Identify which cell holds the provided text, then report its (x, y) central coordinate. 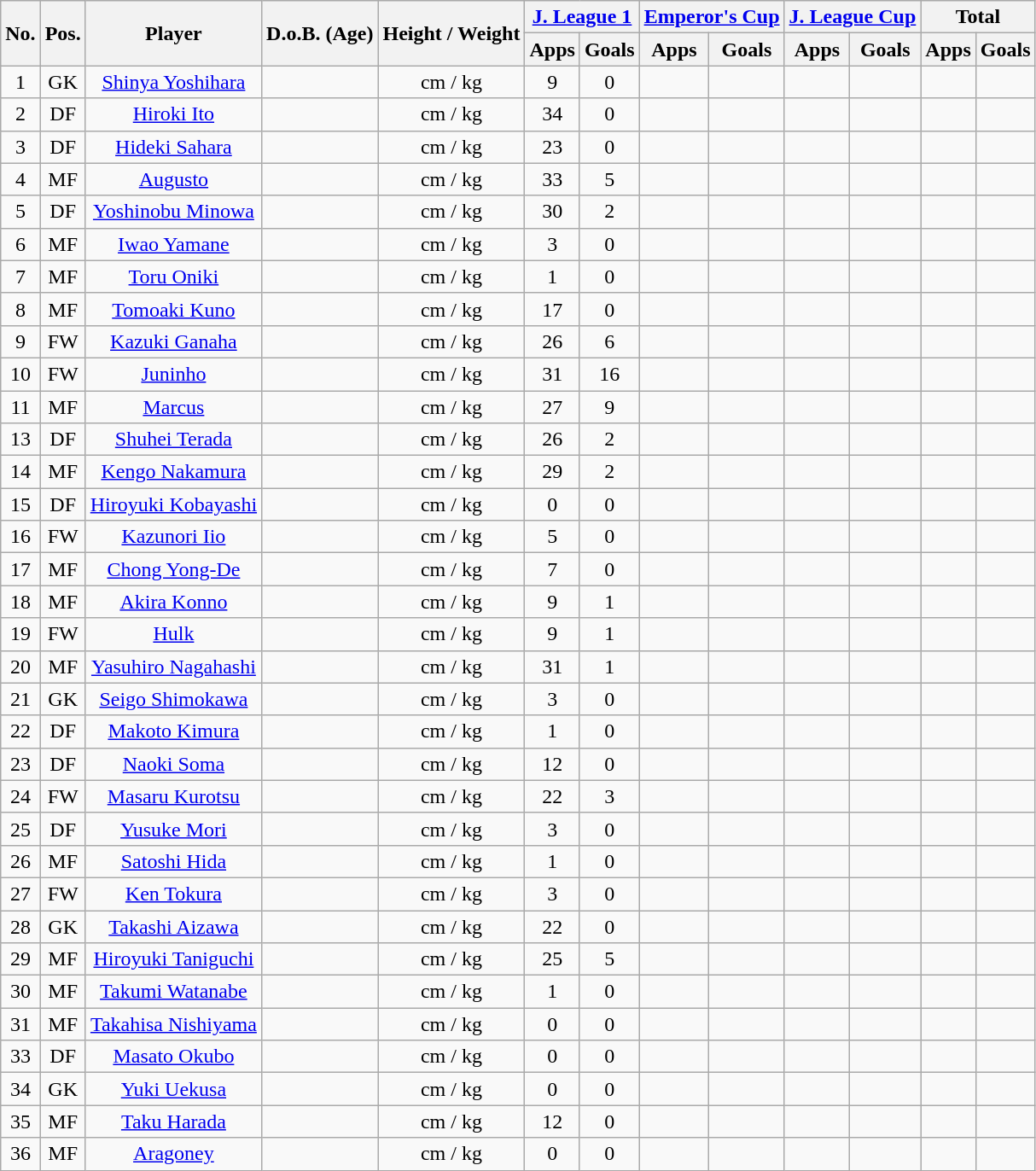
35 (20, 1121)
Akira Konno (173, 602)
13 (20, 440)
Total (978, 17)
Hiroyuki Kobayashi (173, 504)
J. League Cup (853, 17)
28 (20, 926)
Ken Tokura (173, 894)
Pos. (63, 33)
Shinya Yoshihara (173, 82)
Hideki Sahara (173, 147)
Masato Okubo (173, 1057)
Yoshinobu Minowa (173, 212)
Shuhei Terada (173, 440)
Augusto (173, 179)
Kazunori Iio (173, 537)
24 (20, 796)
Marcus (173, 407)
Yasuhiro Nagahashi (173, 667)
Hulk (173, 634)
10 (20, 374)
8 (20, 309)
15 (20, 504)
Kazuki Ganaha (173, 341)
Masaru Kurotsu (173, 796)
Yuki Uekusa (173, 1089)
11 (20, 407)
D.o.B. (Age) (320, 33)
18 (20, 602)
Hiroki Ito (173, 114)
Satoshi Hida (173, 861)
Hiroyuki Taniguchi (173, 959)
Juninho (173, 374)
J. League 1 (582, 17)
Kengo Nakamura (173, 472)
Takashi Aizawa (173, 926)
Taku Harada (173, 1121)
Tomoaki Kuno (173, 309)
Aragoney (173, 1154)
Iwao Yamane (173, 244)
Emperor's Cup (712, 17)
Yusuke Mori (173, 829)
Player (173, 33)
14 (20, 472)
Toru Oniki (173, 277)
Makoto Kimura (173, 731)
No. (20, 33)
36 (20, 1154)
4 (20, 179)
Naoki Soma (173, 764)
21 (20, 699)
Height / Weight (451, 33)
Takahisa Nishiyama (173, 1024)
Takumi Watanabe (173, 992)
Chong Yong-De (173, 569)
19 (20, 634)
20 (20, 667)
Seigo Shimokawa (173, 699)
